Scan for the cell matching the given text and deliver its (X, Y) coordinate at center. 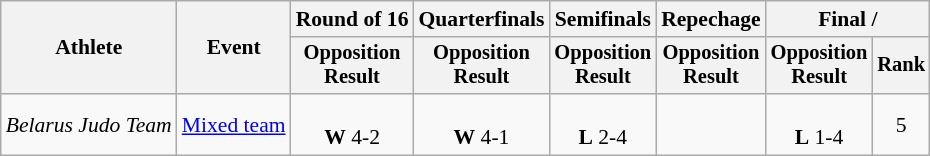
Repechage (711, 19)
Mixed team (234, 124)
Final / (848, 19)
Rank (901, 66)
Semifinals (604, 19)
L 1-4 (820, 124)
Belarus Judo Team (89, 124)
W 4-2 (352, 124)
Quarterfinals (481, 19)
L 2-4 (604, 124)
Athlete (89, 48)
Event (234, 48)
Round of 16 (352, 19)
W 4-1 (481, 124)
5 (901, 124)
